From the cell containing the given text, extract its center point as (x, y) coordinate. 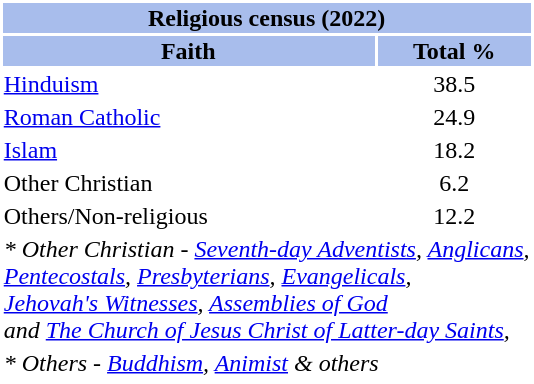
* Others - Buddhism, Animist & others (266, 363)
Roman Catholic (188, 117)
6.2 (454, 183)
38.5 (454, 84)
Faith (188, 51)
12.2 (454, 216)
Others/Non-religious (188, 216)
18.2 (454, 150)
Hinduism (188, 84)
24.9 (454, 117)
Islam (188, 150)
Religious census (2022) (266, 18)
Other Christian (188, 183)
Total % (454, 51)
